Scan for the cell matching the given text and deliver its (X, Y) coordinate at center. 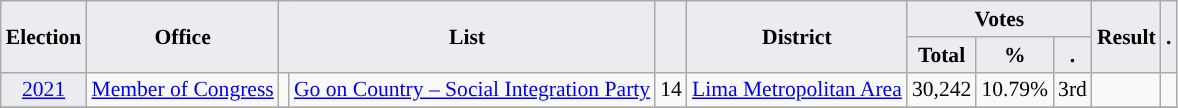
3rd (1072, 90)
2021 (44, 90)
Election (44, 36)
District (797, 36)
List (467, 36)
10.79% (1014, 90)
Lima Metropolitan Area (797, 90)
Member of Congress (182, 90)
14 (671, 90)
Result (1126, 36)
% (1014, 55)
Go on Country – Social Integration Party (472, 90)
Votes (1000, 19)
30,242 (942, 90)
Total (942, 55)
Office (182, 36)
